Scan for the cell matching the given text and deliver its (x, y) coordinate at center. 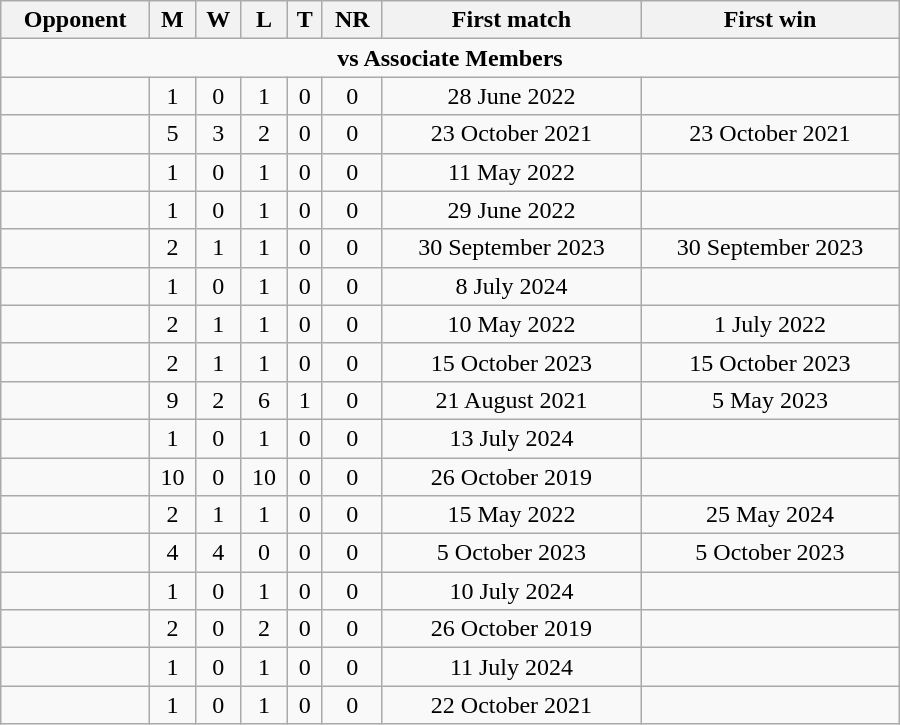
22 October 2021 (511, 705)
First match (511, 20)
First win (770, 20)
10 July 2024 (511, 591)
11 July 2024 (511, 667)
10 May 2022 (511, 324)
NR (352, 20)
25 May 2024 (770, 515)
28 June 2022 (511, 96)
5 (173, 134)
21 August 2021 (511, 400)
9 (173, 400)
8 July 2024 (511, 286)
L (264, 20)
3 (218, 134)
5 May 2023 (770, 400)
15 May 2022 (511, 515)
11 May 2022 (511, 172)
W (218, 20)
M (173, 20)
29 June 2022 (511, 210)
T (304, 20)
13 July 2024 (511, 438)
1 July 2022 (770, 324)
vs Associate Members (450, 58)
6 (264, 400)
Opponent (76, 20)
